Detect which cell encompasses the target text, then output its (X, Y) center coordinate. 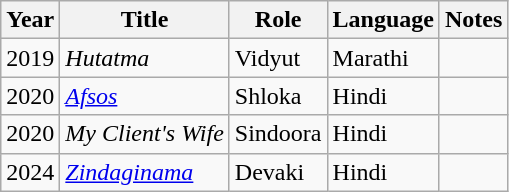
Devaki (278, 172)
Title (145, 20)
Role (278, 20)
Hutatma (145, 58)
Marathi (383, 58)
Notes (473, 20)
Year (30, 20)
Shloka (278, 96)
Afsos (145, 96)
2024 (30, 172)
Zindaginama (145, 172)
2019 (30, 58)
Vidyut (278, 58)
Sindoora (278, 134)
Language (383, 20)
My Client's Wife (145, 134)
